Return the (x, y) coordinate for the center point of the cell that contains the specified text.  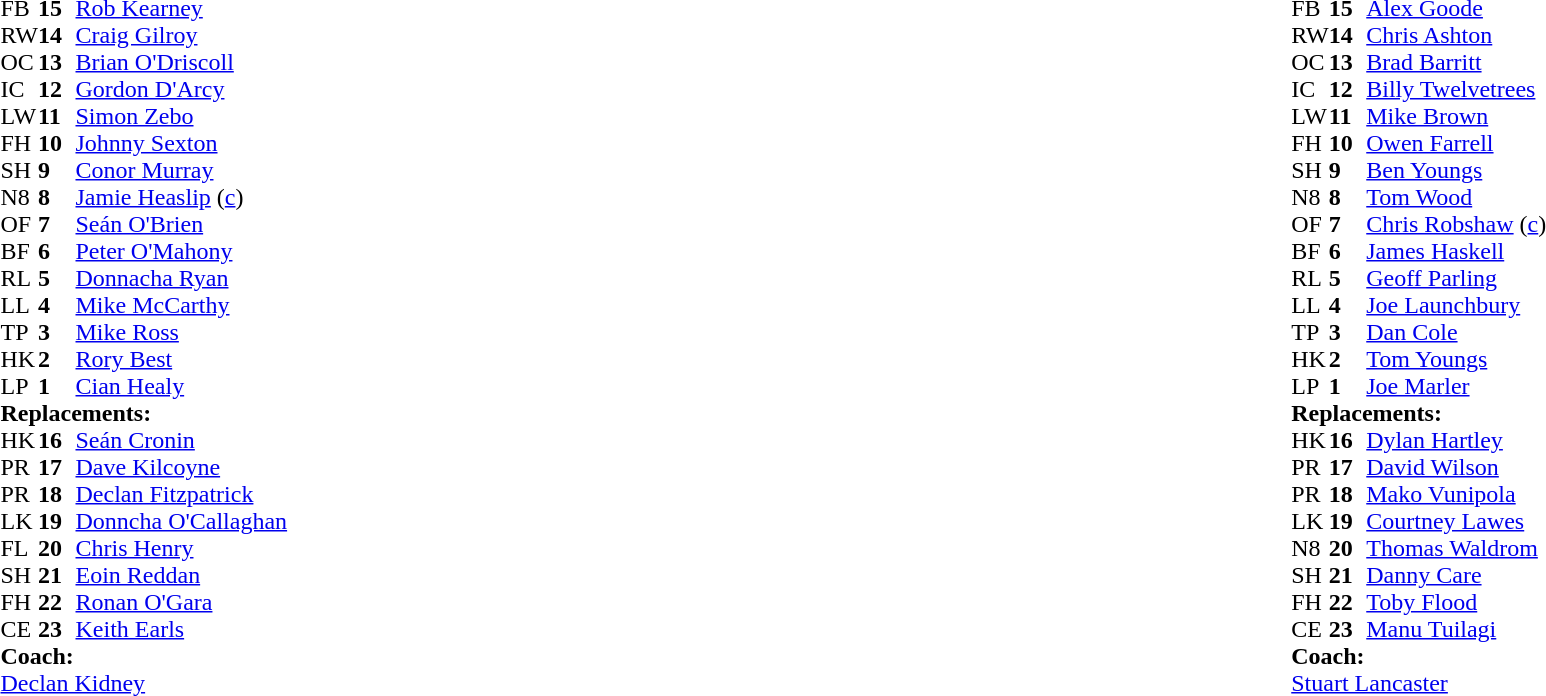
Cian Healy (182, 386)
Billy Twelvetrees (1456, 90)
Conor Murray (182, 170)
Simon Zebo (182, 116)
Seán Cronin (182, 440)
Chris Robshaw (c) (1456, 224)
Manu Tuilagi (1456, 630)
Keith Earls (182, 630)
Tom Youngs (1456, 360)
Chris Ashton (1456, 36)
Donncha O'Callaghan (182, 522)
Rory Best (182, 360)
Chris Henry (182, 548)
Ronan O'Gara (182, 602)
Brad Barritt (1456, 62)
Jamie Heaslip (c) (182, 198)
David Wilson (1456, 468)
Tom Wood (1456, 198)
Ben Youngs (1456, 170)
Seán O'Brien (182, 224)
James Haskell (1456, 252)
Courtney Lawes (1456, 522)
Declan Fitzpatrick (182, 494)
Mike Ross (182, 332)
Donnacha Ryan (182, 278)
Dan Cole (1456, 332)
FL (19, 548)
Owen Farrell (1456, 144)
Geoff Parling (1456, 278)
Danny Care (1456, 576)
Dave Kilcoyne (182, 468)
Thomas Waldrom (1456, 548)
Joe Launchbury (1456, 306)
Gordon D'Arcy (182, 90)
Dylan Hartley (1456, 440)
Brian O'Driscoll (182, 62)
Mike McCarthy (182, 306)
Craig Gilroy (182, 36)
Mike Brown (1456, 116)
Mako Vunipola (1456, 494)
Eoin Reddan (182, 576)
Johnny Sexton (182, 144)
Toby Flood (1456, 602)
Peter O'Mahony (182, 252)
Joe Marler (1456, 386)
